Output the [X, Y] coordinate of the center of the cell containing the given text.  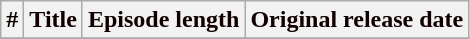
Episode length [163, 20]
# [12, 20]
Original release date [357, 20]
Title [54, 20]
